Return (x, y) of the center of cell containing provided text 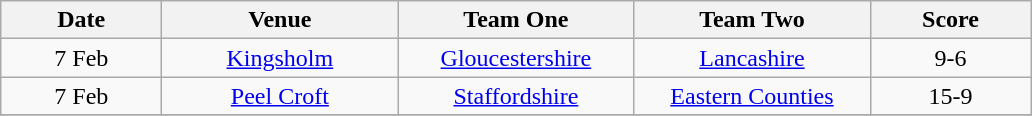
Gloucestershire (516, 58)
9-6 (950, 58)
Date (82, 20)
Score (950, 20)
Team One (516, 20)
Lancashire (752, 58)
Eastern Counties (752, 96)
Staffordshire (516, 96)
15-9 (950, 96)
Team Two (752, 20)
Venue (280, 20)
Peel Croft (280, 96)
Kingsholm (280, 58)
